Detect which cell encompasses the target text, then output its [x, y] center coordinate. 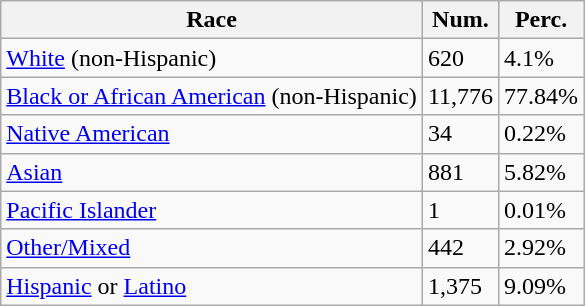
Race [212, 20]
0.01% [542, 210]
Pacific Islander [212, 210]
Num. [460, 20]
5.82% [542, 172]
Black or African American (non-Hispanic) [212, 96]
1,375 [460, 286]
881 [460, 172]
Hispanic or Latino [212, 286]
34 [460, 134]
4.1% [542, 58]
Native American [212, 134]
0.22% [542, 134]
2.92% [542, 248]
White (non-Hispanic) [212, 58]
Asian [212, 172]
9.09% [542, 286]
442 [460, 248]
Other/Mixed [212, 248]
11,776 [460, 96]
Perc. [542, 20]
620 [460, 58]
77.84% [542, 96]
1 [460, 210]
